Capture the cell that displays the provided text and extract its [x, y] central coordinate. 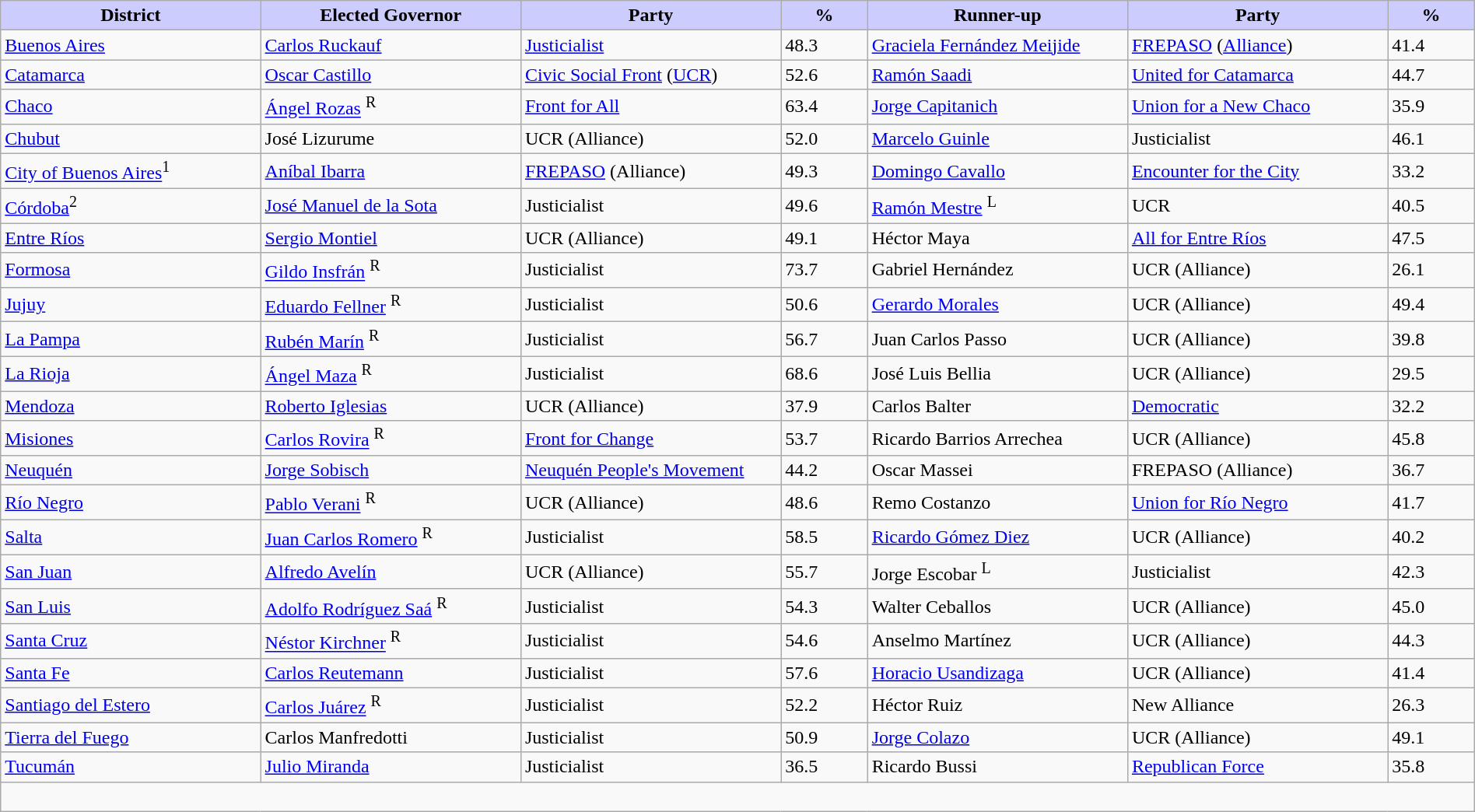
Juan Carlos Passo [997, 339]
La Pampa [131, 339]
Jorge Colazo [997, 737]
Carlos Rovira R [391, 439]
Julio Miranda [391, 767]
Ricardo Gómez Diez [997, 537]
UCR [1257, 205]
Entre Ríos [131, 238]
Mendoza [131, 406]
63.4 [825, 107]
Misiones [131, 439]
58.5 [825, 537]
57.6 [825, 673]
Front for All [650, 107]
Aníbal Ibarra [391, 171]
Sergio Montiel [391, 238]
New Alliance [1257, 705]
Gildo Insfrán R [391, 271]
49.4 [1431, 305]
Gabriel Hernández [997, 271]
Remo Costanzo [997, 502]
Rubén Marín R [391, 339]
Ricardo Bussi [997, 767]
Salta [131, 537]
Néstor Kirchner R [391, 641]
50.6 [825, 305]
37.9 [825, 406]
41.7 [1431, 502]
52.2 [825, 705]
55.7 [825, 572]
49.3 [825, 171]
45.8 [1431, 439]
Jujuy [131, 305]
La Rioja [131, 373]
Roberto Iglesias [391, 406]
Runner-up [997, 16]
50.9 [825, 737]
26.1 [1431, 271]
Civic Social Front (UCR) [650, 75]
Oscar Massei [997, 471]
Juan Carlos Romero R [391, 537]
48.3 [825, 45]
39.8 [1431, 339]
47.5 [1431, 238]
54.6 [825, 641]
Carlos Manfredotti [391, 737]
Elected Governor [391, 16]
Tucumán [131, 767]
Ricardo Barrios Arrechea [997, 439]
68.6 [825, 373]
San Juan [131, 572]
Héctor Ruiz [997, 705]
Santiago del Estero [131, 705]
City of Buenos Aires1 [131, 171]
Union for a New Chaco [1257, 107]
56.7 [825, 339]
54.3 [825, 607]
32.2 [1431, 406]
Neuquén People's Movement [650, 471]
Horacio Usandizaga [997, 673]
48.6 [825, 502]
Ramón Mestre L [997, 205]
Domingo Cavallo [997, 171]
All for Entre Ríos [1257, 238]
José Luis Bellia [997, 373]
Oscar Castillo [391, 75]
33.2 [1431, 171]
73.7 [825, 271]
Marcelo Guinle [997, 138]
Democratic [1257, 406]
Catamarca [131, 75]
Anselmo Martínez [997, 641]
Walter Ceballos [997, 607]
Tierra del Fuego [131, 737]
Neuquén [131, 471]
Republican Force [1257, 767]
40.2 [1431, 537]
Union for Río Negro [1257, 502]
Carlos Reutemann [391, 673]
46.1 [1431, 138]
Ángel Maza R [391, 373]
42.3 [1431, 572]
Carlos Juárez R [391, 705]
José Lizurume [391, 138]
Pablo Verani R [391, 502]
San Luis [131, 607]
Gerardo Morales [997, 305]
35.8 [1431, 767]
Encounter for the City [1257, 171]
29.5 [1431, 373]
Ramón Saadi [997, 75]
44.2 [825, 471]
Eduardo Fellner R [391, 305]
45.0 [1431, 607]
49.6 [825, 205]
Jorge Capitanich [997, 107]
Front for Change [650, 439]
Chaco [131, 107]
36.5 [825, 767]
Ángel Rozas R [391, 107]
36.7 [1431, 471]
Jorge Sobisch [391, 471]
Córdoba2 [131, 205]
United for Catamarca [1257, 75]
Buenos Aires [131, 45]
40.5 [1431, 205]
52.0 [825, 138]
44.7 [1431, 75]
26.3 [1431, 705]
Graciela Fernández Meijide [997, 45]
53.7 [825, 439]
Adolfo Rodríguez Saá R [391, 607]
José Manuel de la Sota [391, 205]
35.9 [1431, 107]
Formosa [131, 271]
44.3 [1431, 641]
Carlos Ruckauf [391, 45]
Chubut [131, 138]
52.6 [825, 75]
Santa Cruz [131, 641]
Alfredo Avelín [391, 572]
Carlos Balter [997, 406]
Río Negro [131, 502]
District [131, 16]
Jorge Escobar L [997, 572]
Santa Fe [131, 673]
Héctor Maya [997, 238]
